Return the (X, Y) coordinate for the center point of the cell that contains the specified text.  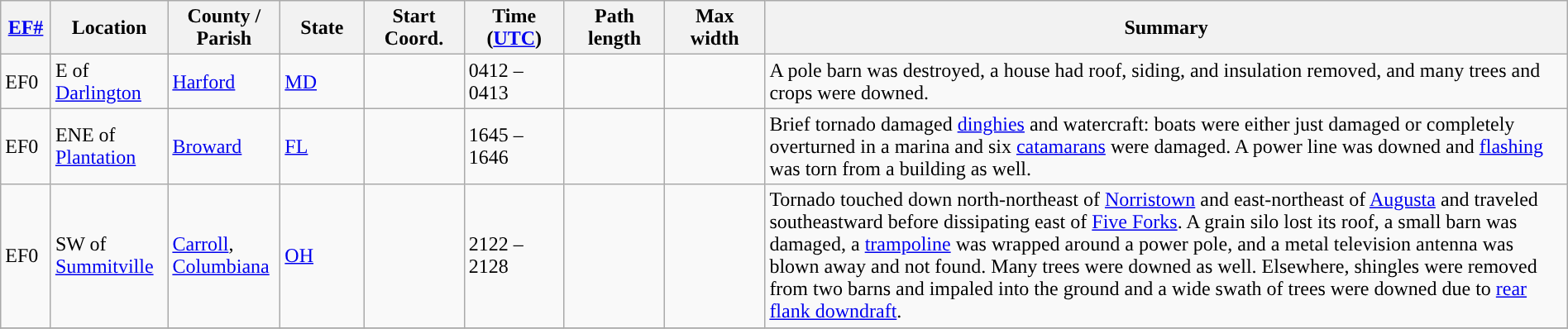
SW of Summitville (109, 256)
0412 – 0413 (514, 81)
1645 – 1646 (514, 146)
Harford (224, 81)
ENE of Plantation (109, 146)
Max width (715, 28)
Start Coord. (414, 28)
EF# (26, 28)
County / Parish (224, 28)
State (323, 28)
Summary (1166, 28)
A pole barn was destroyed, a house had roof, siding, and insulation removed, and many trees and crops were downed. (1166, 81)
Path length (614, 28)
2122 – 2128 (514, 256)
Location (109, 28)
FL (323, 146)
Time (UTC) (514, 28)
Carroll, Columbiana (224, 256)
Broward (224, 146)
E of Darlington (109, 81)
MD (323, 81)
OH (323, 256)
